Detect which cell encompasses the target text, then output its (x, y) center coordinate. 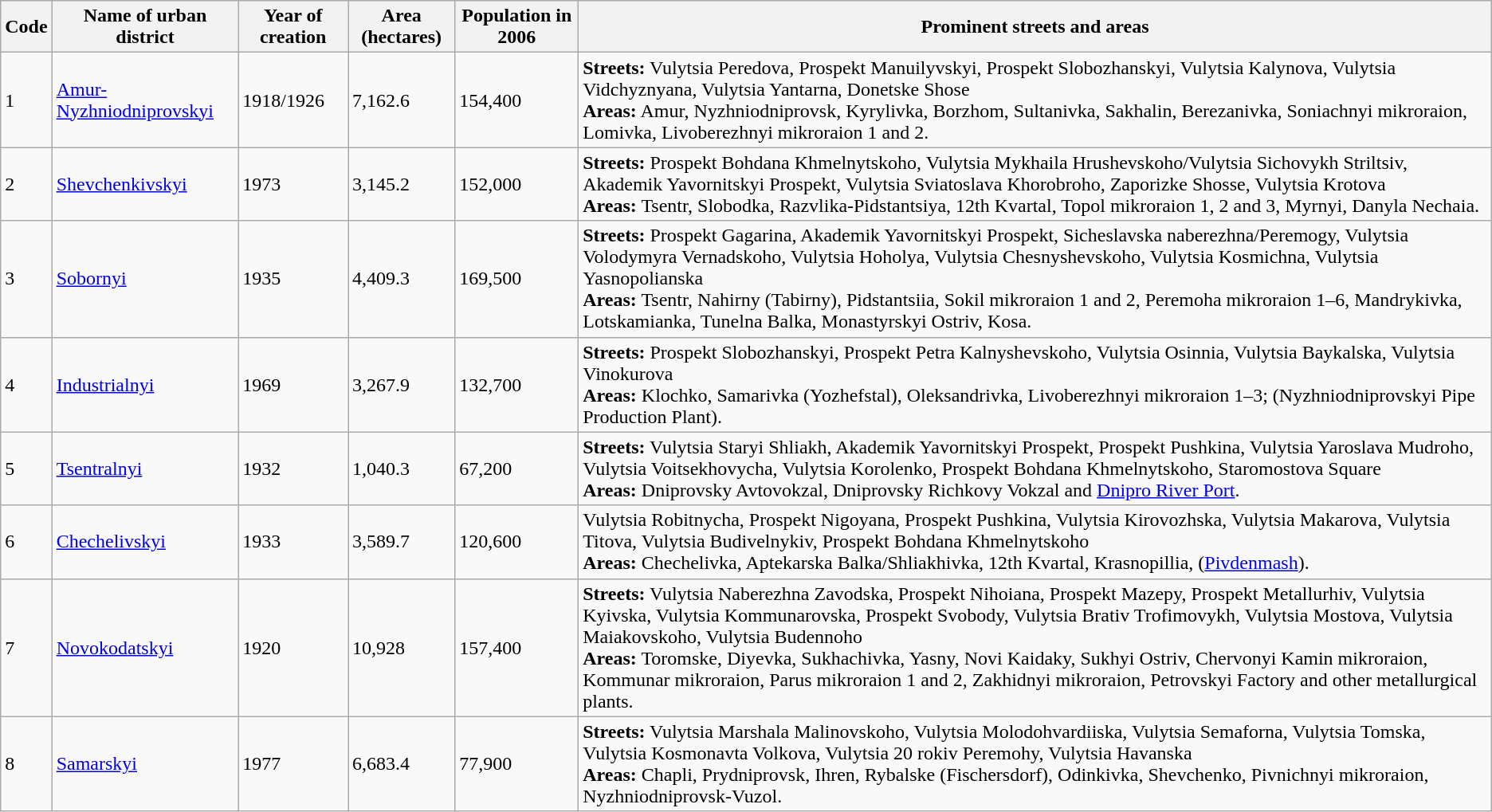
6,683.4 (402, 763)
Name of urban district (145, 27)
3,267.9 (402, 384)
Samarskyi (145, 763)
6 (26, 542)
Code (26, 27)
8 (26, 763)
1918/1926 (293, 100)
Area (hectares) (402, 27)
3,145.2 (402, 184)
10,928 (402, 647)
169,500 (516, 279)
7,162.6 (402, 100)
Novokodatskyi (145, 647)
154,400 (516, 100)
132,700 (516, 384)
2 (26, 184)
1973 (293, 184)
67,200 (516, 469)
Tsentralnyi (145, 469)
120,600 (516, 542)
1969 (293, 384)
Year of creation (293, 27)
1920 (293, 647)
1932 (293, 469)
Shevchenkivskyi (145, 184)
5 (26, 469)
1933 (293, 542)
3,589.7 (402, 542)
3 (26, 279)
157,400 (516, 647)
1977 (293, 763)
Sobornyi (145, 279)
Prominent streets and areas (1035, 27)
1 (26, 100)
4 (26, 384)
4,409.3 (402, 279)
77,900 (516, 763)
152,000 (516, 184)
Industrialnyi (145, 384)
Amur-Nyzhniodniprovskyi (145, 100)
Population in 2006 (516, 27)
Chechelivskyi (145, 542)
7 (26, 647)
1935 (293, 279)
1,040.3 (402, 469)
